Output the [x, y] coordinate of the center of the cell containing the given text.  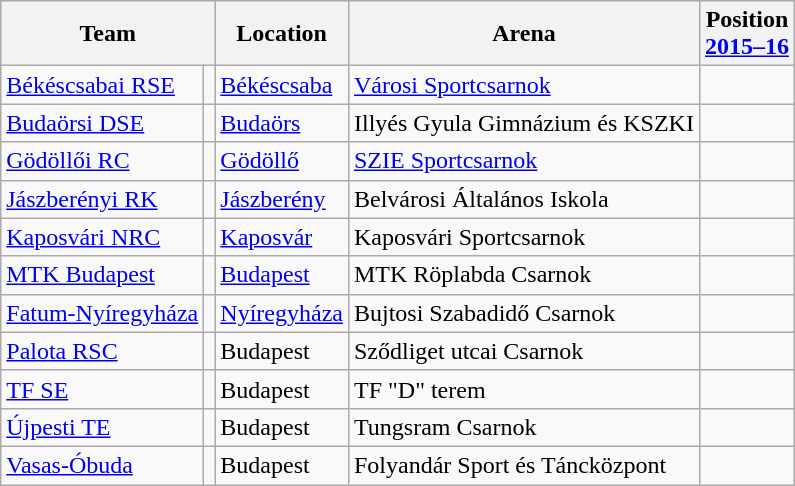
Nyíregyháza [282, 313]
Kaposvár [282, 237]
Jászberény [282, 199]
Location [282, 34]
Belvárosi Általános Iskola [524, 199]
Fatum-Nyíregyháza [102, 313]
Városi Sportcsarnok [524, 85]
MTK Budapest [102, 275]
Arena [524, 34]
Palota RSC [102, 351]
Budaörsi DSE [102, 123]
Jászberényi RK [102, 199]
Folyandár Sport és Táncközpont [524, 465]
MTK Röplabda Csarnok [524, 275]
Békéscsabai RSE [102, 85]
Illyés Gyula Gimnázium és KSZKI [524, 123]
Team [108, 34]
Újpesti TE [102, 427]
Békéscsaba [282, 85]
Budaörs [282, 123]
TF "D" terem [524, 389]
Bujtosi Szabadidő Csarnok [524, 313]
Sződliget utcai Csarnok [524, 351]
Vasas-Óbuda [102, 465]
SZIE Sportcsarnok [524, 161]
TF SE [102, 389]
Position2015–16 [746, 34]
Tungsram Csarnok [524, 427]
Kaposvári NRC [102, 237]
Gödöllői RC [102, 161]
Gödöllő [282, 161]
Kaposvári Sportcsarnok [524, 237]
